Extract the (x, y) coordinate from the center of the cell holding the provided text.  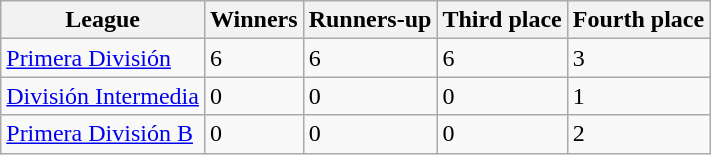
2 (638, 134)
Winners (254, 20)
Fourth place (638, 20)
Third place (502, 20)
Runners-up (370, 20)
División Intermedia (103, 96)
1 (638, 96)
Primera División (103, 58)
League (103, 20)
Primera División B (103, 134)
3 (638, 58)
